Identify which cell holds the provided text, then report its [x, y] central coordinate. 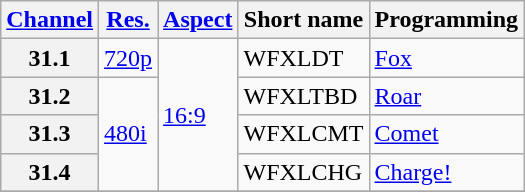
Comet [446, 134]
31.3 [50, 134]
Roar [446, 96]
Fox [446, 58]
WFXLCHG [304, 172]
Res. [128, 20]
720p [128, 58]
31.2 [50, 96]
Charge! [446, 172]
31.1 [50, 58]
Aspect [198, 20]
WFXLDT [304, 58]
Short name [304, 20]
480i [128, 134]
16:9 [198, 115]
WFXLTBD [304, 96]
31.4 [50, 172]
WFXLCMT [304, 134]
Channel [50, 20]
Programming [446, 20]
